Capture the cell that displays the provided text and extract its (X, Y) central coordinate. 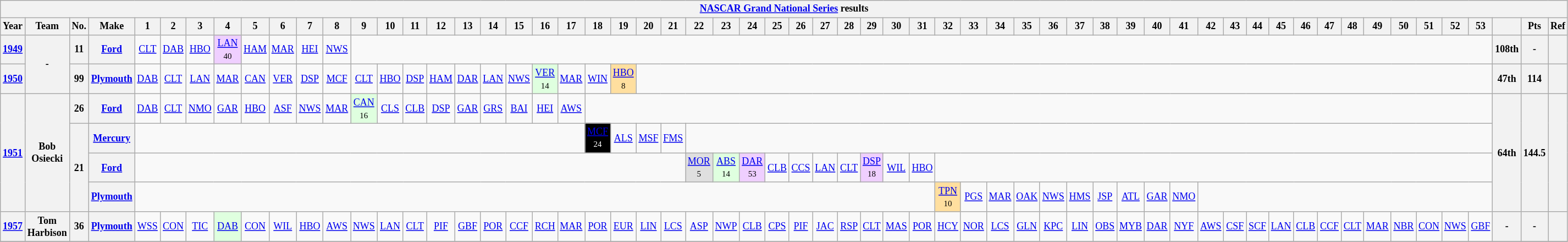
108th (1507, 50)
ASP (699, 227)
TPN10 (948, 197)
34 (1000, 26)
99 (79, 79)
28 (849, 26)
20 (649, 26)
FMS (673, 138)
TIC (200, 227)
OAK (1027, 197)
BAI (519, 108)
Year (13, 26)
Ref (1558, 26)
27 (825, 26)
2 (174, 26)
10 (390, 26)
DAR53 (752, 168)
17 (571, 26)
3 (200, 26)
14 (493, 26)
22 (699, 26)
Tom Harbison (47, 227)
GRS (493, 108)
MAS (896, 227)
9 (364, 26)
WIN (598, 79)
24 (752, 26)
DSP 18 (872, 168)
37 (1080, 26)
LAN40 (228, 50)
Pts (1534, 26)
JSP (1105, 197)
Bob Osiecki (47, 153)
41 (1184, 26)
ALS (623, 138)
38 (1105, 26)
64th (1507, 153)
1951 (13, 153)
47th (1507, 79)
RCH (545, 227)
8 (337, 26)
NOR (973, 227)
40 (1157, 26)
7 (310, 26)
45 (1281, 26)
ATL (1131, 197)
CLS (390, 108)
46 (1306, 26)
19 (623, 26)
33 (973, 26)
No. (79, 26)
4 (228, 26)
Mercury (112, 138)
MSF (649, 138)
MCF24 (598, 138)
51 (1429, 26)
53 (1481, 26)
RSP (849, 227)
15 (519, 26)
13 (467, 26)
MOR5 (699, 168)
43 (1235, 26)
25 (777, 26)
HBO8 (623, 79)
30 (896, 26)
42 (1211, 26)
Make (112, 26)
VER14 (545, 79)
OBS (1105, 227)
NYF (1184, 227)
35 (1027, 26)
18 (598, 26)
1949 (13, 50)
WSS (147, 227)
39 (1131, 26)
NBR (1404, 227)
CPS (777, 227)
HCY (948, 227)
GLN (1027, 227)
CSF (1235, 227)
52 (1455, 26)
16 (545, 26)
ASF (283, 108)
VER (283, 79)
1950 (13, 79)
49 (1377, 26)
47 (1329, 26)
NASCAR Grand National Series results (784, 9)
29 (872, 26)
PGS (973, 197)
44 (1258, 26)
1 (147, 26)
CAN16 (364, 108)
23 (726, 26)
50 (1404, 26)
MCF (337, 79)
CAN (255, 79)
5 (255, 26)
NWP (726, 227)
31 (923, 26)
48 (1352, 26)
Team (47, 26)
EUR (623, 227)
114 (1534, 79)
SCF (1258, 227)
MYB (1131, 227)
6 (283, 26)
ABS14 (726, 168)
144.5 (1534, 153)
JAC (825, 227)
HMS (1080, 197)
1957 (13, 227)
KPC (1053, 227)
12 (441, 26)
32 (948, 26)
CCS (800, 168)
